Pinpoint the cell where the given text exists, returning its [X, Y] midpoint coordinate. 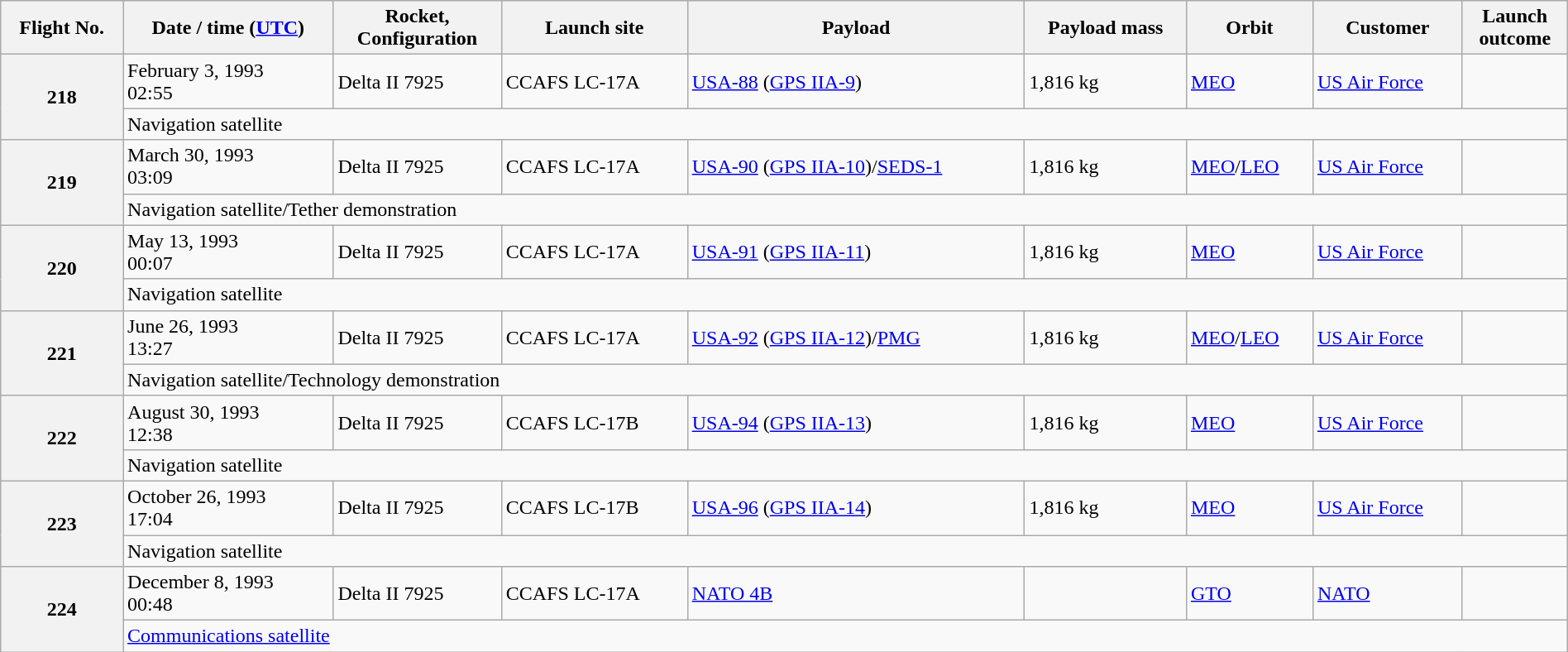
Launch outcome [1515, 28]
Flight No. [62, 28]
223 [62, 523]
USA-94 (GPS IIA-13) [856, 422]
220 [62, 268]
December 8, 199300:48 [228, 594]
224 [62, 609]
Date / time (UTC) [228, 28]
Customer [1388, 28]
USA-90 (GPS IIA-10)/SEDS-1 [856, 167]
May 13, 199300:07 [228, 252]
USA-91 (GPS IIA-11) [856, 252]
221 [62, 352]
June 26, 199313:27 [228, 338]
USA-92 (GPS IIA-12)/PMG [856, 338]
Communications satellite [845, 636]
Payload [856, 28]
NATO 4B [856, 594]
222 [62, 439]
Navigation satellite/Technology demonstration [845, 380]
Launch site [594, 28]
GTO [1249, 594]
August 30, 199312:38 [228, 422]
October 26, 199317:04 [228, 508]
218 [62, 98]
219 [62, 182]
March 30, 199303:09 [228, 167]
Orbit [1249, 28]
USA-88 (GPS IIA-9) [856, 81]
Rocket, Configuration [417, 28]
NATO [1388, 594]
Navigation satellite/Tether demonstration [845, 209]
February 3, 199302:55 [228, 81]
Payload mass [1105, 28]
USA-96 (GPS IIA-14) [856, 508]
